Pinpoint the cell where the given text exists, returning its [X, Y] midpoint coordinate. 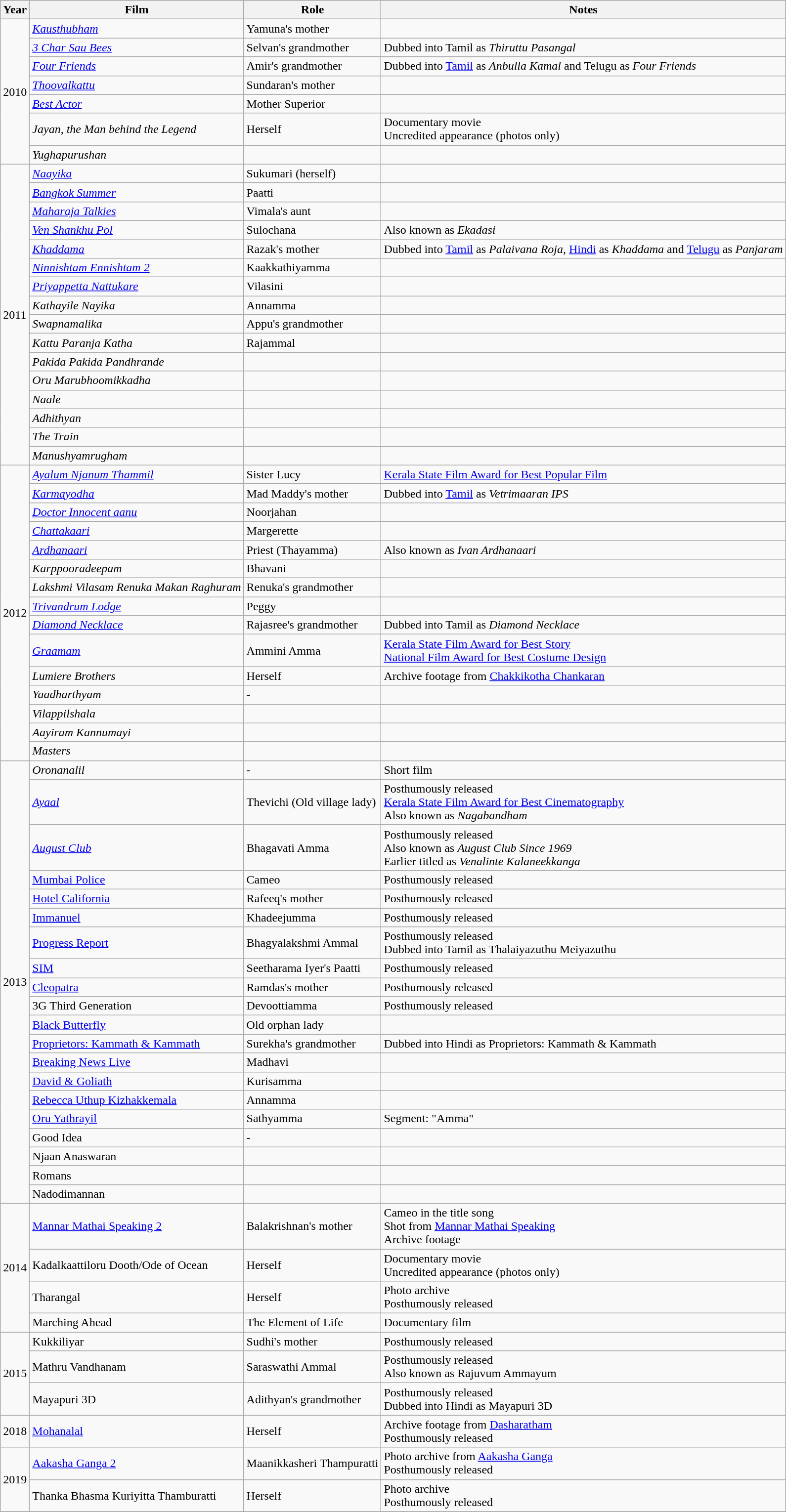
Aakasha Ganga 2 [136, 1464]
Mother Superior [312, 104]
Priyappetta Nattukare [136, 287]
Year [15, 10]
Renuka's grandmother [312, 588]
Thoovalkattu [136, 85]
Dubbed into Tamil as Diamond Necklace [583, 625]
Diamond Necklace [136, 625]
Posthumously releasedAlso known as Rajuvum Ammayum [583, 1367]
Doctor Innocent aanu [136, 512]
Kattu Paranja Katha [136, 343]
Saraswathi Ammal [312, 1367]
2010 [15, 92]
Sukumari (herself) [312, 173]
Madhavi [312, 1062]
The Element of Life [312, 1323]
Thevichi (Old village lady) [312, 802]
Black Butterfly [136, 1025]
Karmayodha [136, 493]
Kerala State Film Award for Best Popular Film [583, 474]
Dubbed into Tamil as Anbulla Kamal and Telugu as Four Friends [583, 66]
David & Goliath [136, 1081]
Good Idea [136, 1137]
Margerette [312, 531]
Best Actor [136, 104]
Yughapurushan [136, 155]
Mohanalal [136, 1431]
Vimala's aunt [312, 211]
Yaadharthyam [136, 695]
Ramdas's mother [312, 987]
Rajammal [312, 343]
Dubbed into Tamil as Thiruttu Pasangal [583, 47]
Ardhanaari [136, 550]
Sathyamma [312, 1119]
Romans [136, 1175]
2014 [15, 1267]
Documentary film [583, 1323]
Oru Marubhoomikkadha [136, 380]
2015 [15, 1374]
2018 [15, 1431]
Ammini Amma [312, 650]
Kathayile Nayika [136, 305]
Naale [136, 399]
Yamuna's mother [312, 29]
Vilasini [312, 287]
3 Char Sau Bees [136, 47]
The Train [136, 437]
Khadeejumma [312, 918]
Ninnishtam Ennishtam 2 [136, 268]
Marching Ahead [136, 1323]
Oru Yathrayil [136, 1119]
Photo archive from Aakasha Ganga Posthumously released [583, 1464]
Noorjahan [312, 512]
Priest (Thayamma) [312, 550]
Ayalum Njanum Thammil [136, 474]
Dubbed into Hindi as Proprietors: Kammath & Kammath [583, 1044]
Manushyamrugham [136, 456]
Peggy [312, 606]
Film [136, 10]
Posthumously releasedAlso known as August Club Since 1969Earlier titled as Venalinte Kalaneekkanga [583, 847]
Pakida Pakida Pandhrande [136, 362]
Surekha's grandmother [312, 1044]
Swapnamalika [136, 324]
Nadodimannan [136, 1194]
Immanuel [136, 918]
Kaakkathiyamma [312, 268]
Kurisamma [312, 1081]
Oronanalil [136, 770]
Sudhi's mother [312, 1342]
Devoottiamma [312, 1006]
Khaddama [136, 249]
Masters [136, 751]
Four Friends [136, 66]
Ayaal [136, 802]
August Club [136, 847]
Seetharama Iyer's Paatti [312, 968]
Adhithyan [136, 418]
Bhavani [312, 569]
2019 [15, 1479]
Graamam [136, 650]
Breaking News Live [136, 1062]
Balakrishnan's mother [312, 1226]
Kukkiliyar [136, 1342]
Vilappilshala [136, 714]
Archive footage from Dasharatham Posthumously released [583, 1431]
Sulochana [312, 230]
Dubbed into Tamil as Palaivana Roja, Hindi as Khaddama and Telugu as Panjaram [583, 249]
Progress Report [136, 943]
Maanikkasheri Thampuratti [312, 1464]
Posthumously releasedKerala State Film Award for Best CinematographyAlso known as Nagabandham [583, 802]
2012 [15, 613]
Kadalkaattiloru Dooth/Ode of Ocean [136, 1265]
Tharangal [136, 1298]
Rafeeq's mother [312, 898]
Rajasree's grandmother [312, 625]
Short film [583, 770]
Razak's mother [312, 249]
Selvan's grandmother [312, 47]
3G Third Generation [136, 1006]
Posthumously releasedDubbed into Hindi as Mayapuri 3D [583, 1399]
Role [312, 10]
Posthumously releasedDubbed into Tamil as Thalaiyazuthu Meiyazuthu [583, 943]
Lakshmi Vilasam Renuka Makan Raghuram [136, 588]
Ven Shankhu Pol [136, 230]
Naayika [136, 173]
Old orphan lady [312, 1025]
Bangkok Summer [136, 192]
Amir's grandmother [312, 66]
Proprietors: Kammath & Kammath [136, 1044]
Thanka Bhasma Kuriyitta Thamburatti [136, 1495]
Cameo [312, 880]
Kerala State Film Award for Best StoryNational Film Award for Best Costume Design [583, 650]
Mathru Vandhanam [136, 1367]
Notes [583, 10]
Rebecca Uthup Kizhakkemala [136, 1100]
Mannar Mathai Speaking 2 [136, 1226]
Mad Maddy's mother [312, 493]
Also known as Ivan Ardhanaari [583, 550]
Mumbai Police [136, 880]
Segment: "Amma" [583, 1119]
Sister Lucy [312, 474]
SIM [136, 968]
Sundaran's mother [312, 85]
Karppooradeepam [136, 569]
Maharaja Talkies [136, 211]
Kausthubham [136, 29]
Aayiram Kannumayi [136, 732]
Cleopatra [136, 987]
Archive footage from Chakkikotha Chankaran [583, 676]
Hotel California [136, 898]
Bhagavati Amma [312, 847]
Dubbed into Tamil as Vetrimaaran IPS [583, 493]
Jayan, the Man behind the Legend [136, 129]
2011 [15, 314]
Bhagyalakshmi Ammal [312, 943]
Chattakaari [136, 531]
Lumiere Brothers [136, 676]
Also known as Ekadasi [583, 230]
Adithyan's grandmother [312, 1399]
Mayapuri 3D [136, 1399]
2013 [15, 982]
Appu's grandmother [312, 324]
Trivandrum Lodge [136, 606]
Njaan Anaswaran [136, 1156]
Cameo in the title song Shot from Mannar Mathai SpeakingArchive footage [583, 1226]
Paatti [312, 192]
